Find where the given text appears and provide that cell's center as [X, Y] coordinate. 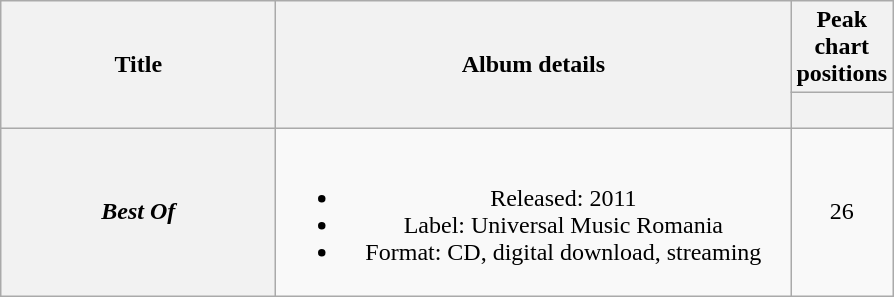
Best Of [138, 212]
Title [138, 65]
Peak chart positions [842, 47]
Album details [534, 65]
26 [842, 212]
Released: 2011Label: Universal Music RomaniaFormat: CD, digital download, streaming [534, 212]
